Detect which cell encompasses the target text, then output its [x, y] center coordinate. 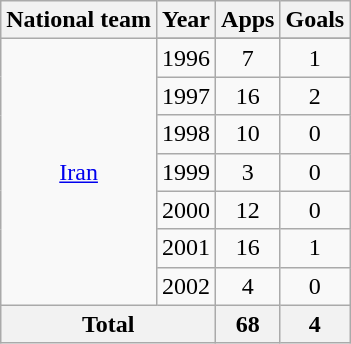
7 [248, 58]
2000 [186, 210]
10 [248, 134]
68 [248, 324]
1996 [186, 58]
1999 [186, 172]
Goals [315, 20]
2001 [186, 248]
2 [315, 96]
Apps [248, 20]
2002 [186, 286]
Iran [79, 172]
3 [248, 172]
12 [248, 210]
National team [79, 20]
Total [108, 324]
Year [186, 20]
1997 [186, 96]
1998 [186, 134]
